Provide the [X, Y] coordinate of the cell's center where the given text is located.  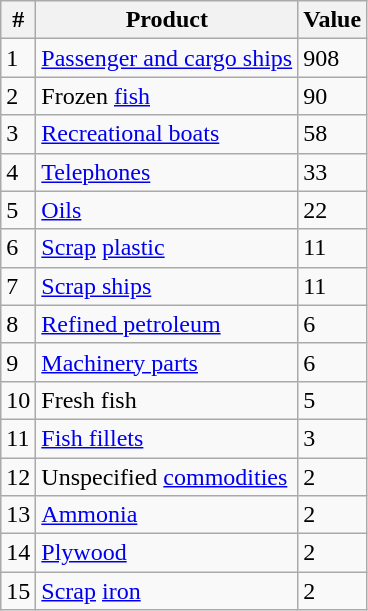
8 [18, 324]
Scrap iron [167, 591]
908 [332, 58]
58 [332, 134]
Frozen fish [167, 96]
# [18, 20]
Plywood [167, 553]
90 [332, 96]
Product [167, 20]
22 [332, 210]
33 [332, 172]
Oils [167, 210]
1 [18, 58]
Ammonia [167, 515]
4 [18, 172]
14 [18, 553]
Fish fillets [167, 438]
Telephones [167, 172]
15 [18, 591]
Scrap ships [167, 286]
Fresh fish [167, 400]
Scrap plastic [167, 248]
13 [18, 515]
7 [18, 286]
Recreational boats [167, 134]
Unspecified commodities [167, 477]
12 [18, 477]
Passenger and cargo ships [167, 58]
9 [18, 362]
Machinery parts [167, 362]
10 [18, 400]
Value [332, 20]
Refined petroleum [167, 324]
